Search for the cell housing the specified text and yield its [X, Y] center coordinate. 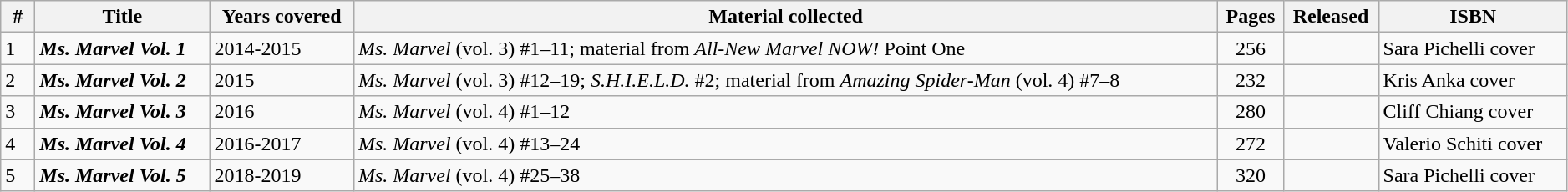
2018-2019 [282, 175]
Ms. Marvel Vol. 5 [122, 175]
ISBN [1473, 17]
Ms. Marvel (vol. 3) #12–19; S.H.I.E.L.D. #2; material from Amazing Spider-Man (vol. 4) #7–8 [785, 80]
Ms. Marvel Vol. 3 [122, 112]
# [18, 17]
2016-2017 [282, 144]
Pages [1251, 17]
2016 [282, 112]
Title [122, 17]
Ms. Marvel (vol. 4) #1–12 [785, 112]
Ms. Marvel Vol. 4 [122, 144]
256 [1251, 48]
Released [1331, 17]
280 [1251, 112]
Cliff Chiang cover [1473, 112]
Material collected [785, 17]
Valerio Schiti cover [1473, 144]
Ms. Marvel Vol. 2 [122, 80]
232 [1251, 80]
2015 [282, 80]
Ms. Marvel (vol. 3) #1–11; material from All-New Marvel NOW! Point One [785, 48]
Kris Anka cover [1473, 80]
3 [18, 112]
1 [18, 48]
320 [1251, 175]
Ms. Marvel (vol. 4) #25–38 [785, 175]
4 [18, 144]
Years covered [282, 17]
2014-2015 [282, 48]
2 [18, 80]
272 [1251, 144]
5 [18, 175]
Ms. Marvel Vol. 1 [122, 48]
Ms. Marvel (vol. 4) #13–24 [785, 144]
